From the cell containing the given text, extract its center point as (x, y) coordinate. 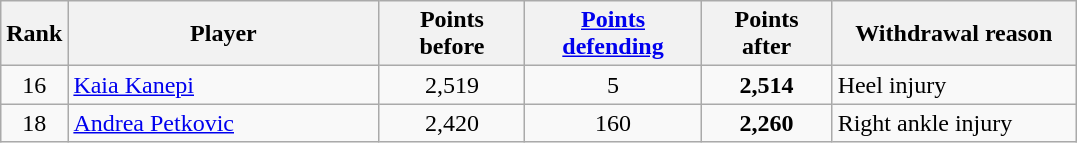
Right ankle injury (954, 123)
16 (34, 85)
2,519 (452, 85)
Andrea Petkovic (224, 123)
Points defending (613, 34)
Points before (452, 34)
5 (613, 85)
Heel injury (954, 85)
Withdrawal reason (954, 34)
Kaia Kanepi (224, 85)
Rank (34, 34)
2,514 (766, 85)
Player (224, 34)
18 (34, 123)
Points after (766, 34)
2,260 (766, 123)
2,420 (452, 123)
160 (613, 123)
